Output the (X, Y) coordinate of the center of the cell containing the given text.  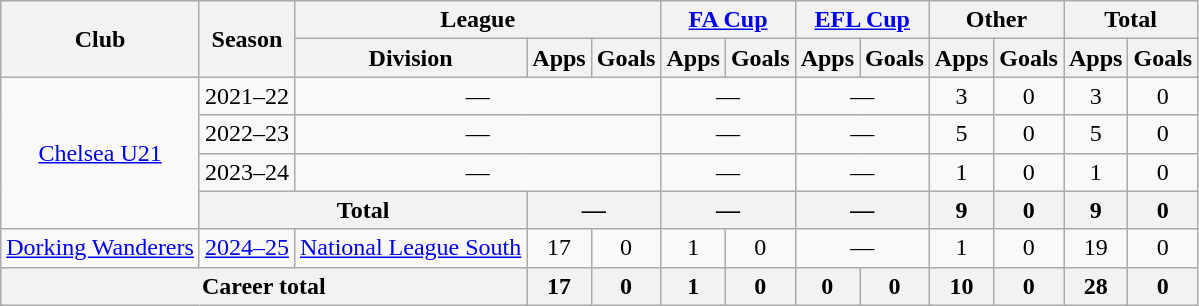
2023–24 (246, 172)
Chelsea U21 (100, 153)
2024–25 (246, 248)
10 (961, 286)
EFL Cup (862, 20)
Career total (264, 286)
28 (1096, 286)
FA Cup (728, 20)
19 (1096, 248)
Club (100, 39)
2022–23 (246, 134)
League (478, 20)
Division (410, 58)
National League South (410, 248)
Season (246, 39)
Other (996, 20)
Dorking Wanderers (100, 248)
2021–22 (246, 96)
